Output the [x, y] coordinate of the center of the cell containing the given text.  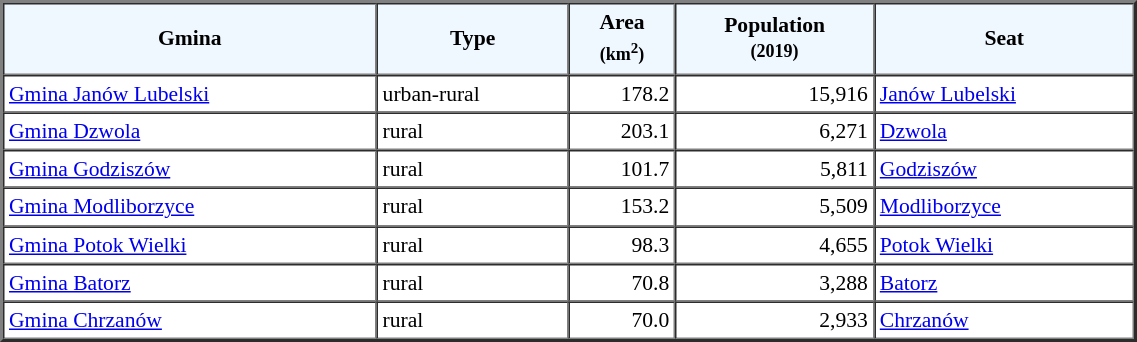
Godziszów [1004, 169]
4,655 [774, 245]
Potok Wielki [1004, 245]
Seat [1004, 38]
Gmina Godziszów [190, 169]
3,288 [774, 283]
153.2 [622, 207]
Chrzanów [1004, 321]
Dzwola [1004, 131]
5,509 [774, 207]
Gmina Janów Lubelski [190, 93]
Gmina [190, 38]
urban-rural [473, 93]
178.2 [622, 93]
101.7 [622, 169]
Gmina Potok Wielki [190, 245]
5,811 [774, 169]
70.8 [622, 283]
Batorz [1004, 283]
2,933 [774, 321]
70.0 [622, 321]
6,271 [774, 131]
Type [473, 38]
15,916 [774, 93]
Gmina Chrzanów [190, 321]
Janów Lubelski [1004, 93]
Area(km2) [622, 38]
Population(2019) [774, 38]
Gmina Batorz [190, 283]
Gmina Modliborzyce [190, 207]
Modliborzyce [1004, 207]
Gmina Dzwola [190, 131]
203.1 [622, 131]
98.3 [622, 245]
